For the text-containing cell, return its midpoint in (x, y) coordinate format. 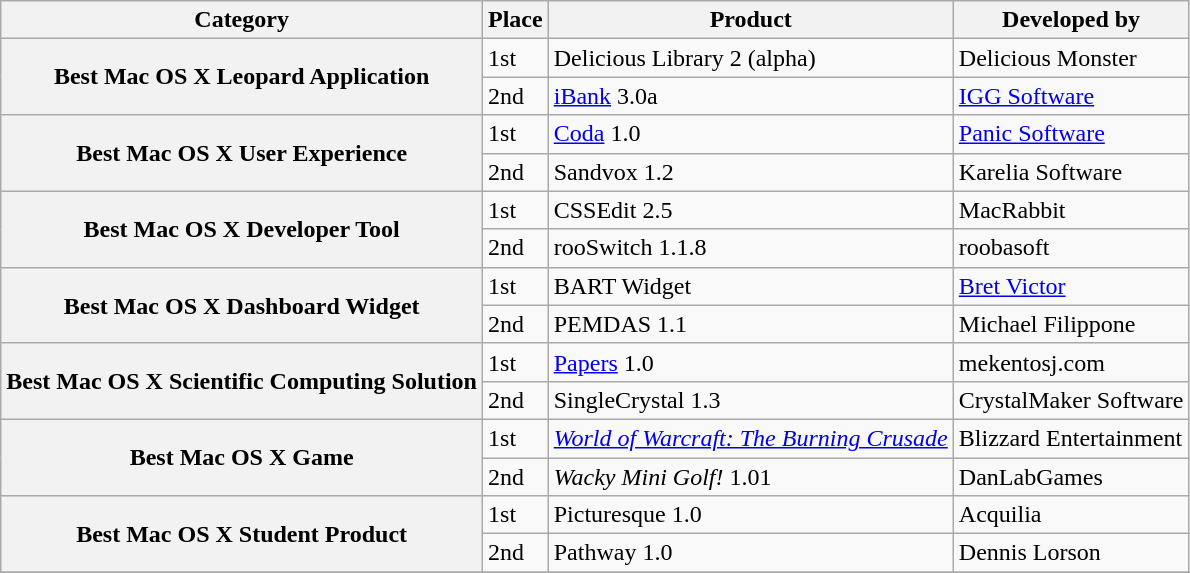
World of Warcraft: The Burning Crusade (750, 438)
Best Mac OS X Game (242, 457)
Delicious Library 2 (alpha) (750, 58)
Product (750, 20)
iBank 3.0a (750, 96)
CrystalMaker Software (1071, 400)
Best Mac OS X Scientific Computing Solution (242, 381)
Developed by (1071, 20)
Panic Software (1071, 134)
Sandvox 1.2 (750, 172)
DanLabGames (1071, 477)
Pathway 1.0 (750, 553)
Michael Filippone (1071, 324)
Coda 1.0 (750, 134)
Best Mac OS X Student Product (242, 534)
Picturesque 1.0 (750, 515)
rooSwitch 1.1.8 (750, 248)
Delicious Monster (1071, 58)
mekentosj.com (1071, 362)
Best Mac OS X User Experience (242, 153)
Best Mac OS X Leopard Application (242, 77)
Best Mac OS X Dashboard Widget (242, 305)
Wacky Mini Golf! 1.01 (750, 477)
IGG Software (1071, 96)
CSSEdit 2.5 (750, 210)
Place (516, 20)
Category (242, 20)
Bret Victor (1071, 286)
Papers 1.0 (750, 362)
PEMDAS 1.1 (750, 324)
SingleCrystal 1.3 (750, 400)
BART Widget (750, 286)
MacRabbit (1071, 210)
Karelia Software (1071, 172)
roobasoft (1071, 248)
Blizzard Entertainment (1071, 438)
Dennis Lorson (1071, 553)
Acquilia (1071, 515)
Best Mac OS X Developer Tool (242, 229)
